From the cell containing the given text, extract its center point as [x, y] coordinate. 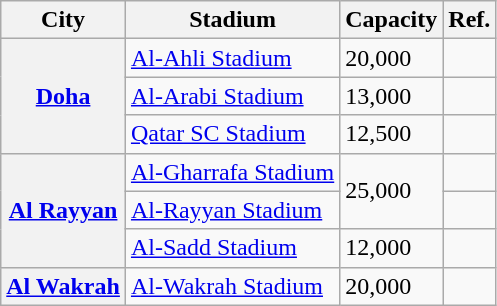
Al Rayyan [64, 210]
Capacity [392, 20]
Al-Rayyan Stadium [232, 210]
Al-Wakrah Stadium [232, 286]
12,500 [392, 134]
Ref. [470, 20]
Al-Gharrafa Stadium [232, 172]
Stadium [232, 20]
Doha [64, 96]
Al-Sadd Stadium [232, 248]
25,000 [392, 191]
Al-Arabi Stadium [232, 96]
13,000 [392, 96]
Al-Ahli Stadium [232, 58]
Al Wakrah [64, 286]
12,000 [392, 248]
Qatar SC Stadium [232, 134]
City [64, 20]
